Provide the (X, Y) coordinate of the cell's center where the given text is located.  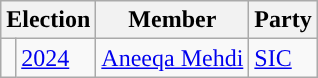
Member (172, 20)
SIC (283, 58)
Aneeqa Mehdi (172, 58)
Party (283, 20)
Election (48, 20)
2024 (56, 58)
